Capture the cell that displays the provided text and extract its (x, y) central coordinate. 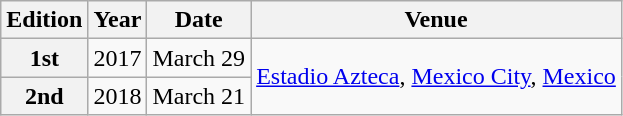
Venue (436, 20)
Estadio Azteca, Mexico City, Mexico (436, 77)
Date (199, 20)
March 21 (199, 96)
2nd (44, 96)
March 29 (199, 58)
1st (44, 58)
Edition (44, 20)
2018 (118, 96)
2017 (118, 58)
Year (118, 20)
